From the cell containing the given text, extract its center point as (x, y) coordinate. 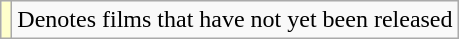
Denotes films that have not yet been released (235, 20)
